Pinpoint the cell where the given text exists, returning its [x, y] midpoint coordinate. 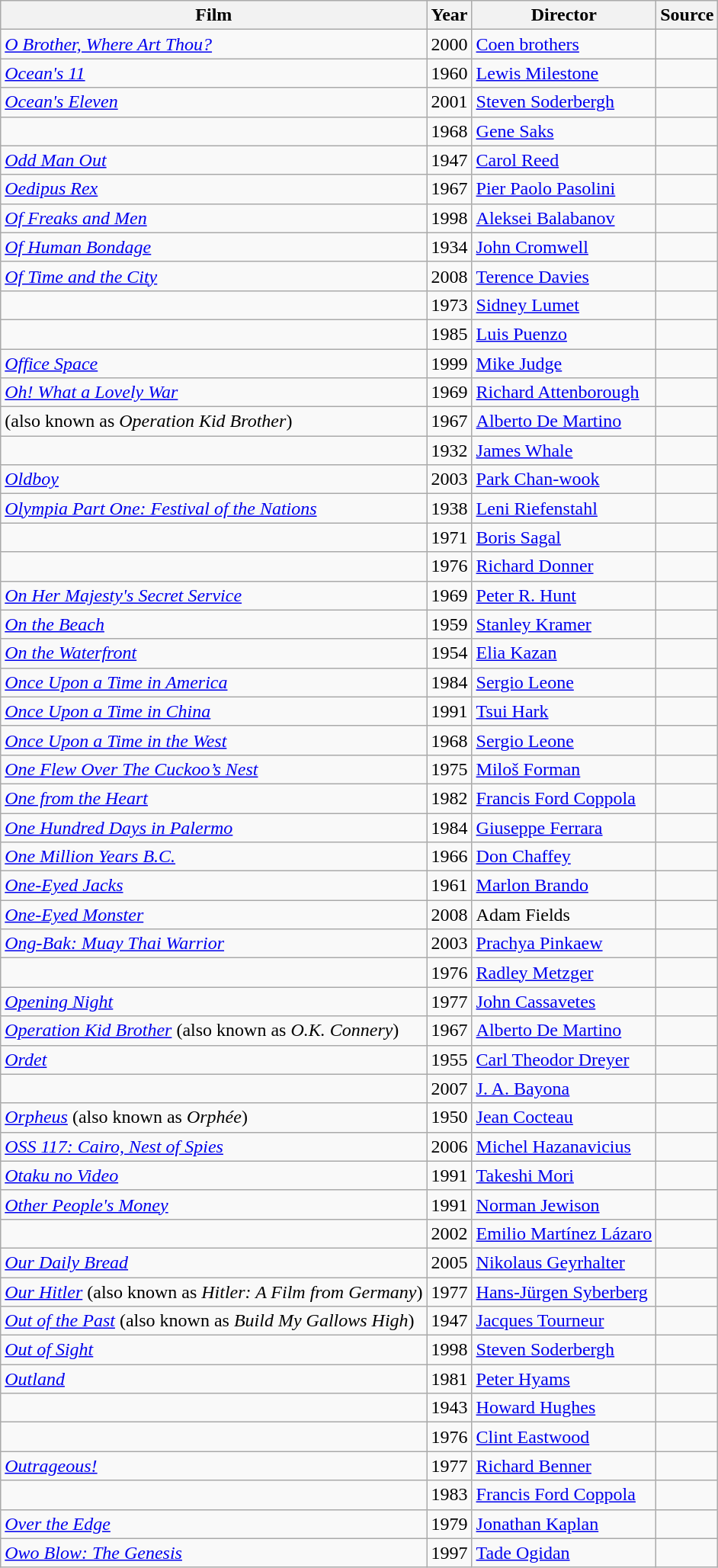
Of Human Bondage [213, 247]
1934 [450, 247]
On Her Majesty's Secret Service [213, 595]
Pier Paolo Pasolini [564, 189]
Adam Fields [564, 915]
Radley Metzger [564, 973]
1938 [450, 508]
1955 [450, 1060]
Source [688, 15]
John Cromwell [564, 247]
Out of Sight [213, 1350]
Director [564, 15]
Aleksei Balabanov [564, 218]
Boris Sagal [564, 537]
1973 [450, 305]
Once Upon a Time in China [213, 711]
Norman Jewison [564, 1204]
1932 [450, 451]
One Hundred Days in Palermo [213, 827]
Of Freaks and Men [213, 218]
Operation Kid Brother (also known as O.K. Connery) [213, 1031]
1979 [450, 1524]
1950 [450, 1117]
Office Space [213, 364]
1943 [450, 1408]
Terence Davies [564, 276]
1983 [450, 1495]
One Million Years B.C. [213, 857]
O Brother, Where Art Thou? [213, 44]
1959 [450, 624]
Our Hitler (also known as Hitler: A Film from Germany) [213, 1292]
1975 [450, 769]
Tsui Hark [564, 711]
Giuseppe Ferrara [564, 827]
Odd Man Out [213, 160]
One from the Heart [213, 798]
On the Beach [213, 624]
Over the Edge [213, 1524]
Miloš Forman [564, 769]
Outland [213, 1379]
Ordet [213, 1060]
1961 [450, 886]
2005 [450, 1262]
Other People's Money [213, 1204]
Coen brothers [564, 44]
Emilio Martínez Lázaro [564, 1233]
Tade Ogidan [564, 1553]
One Flew Over The Cuckoo’s Nest [213, 769]
Our Daily Bread [213, 1262]
Hans-Jürgen Syberberg [564, 1292]
1982 [450, 798]
Lewis Milestone [564, 73]
Howard Hughes [564, 1408]
Peter Hyams [564, 1379]
Oldboy [213, 479]
Richard Donner [564, 566]
1981 [450, 1379]
Jonathan Kaplan [564, 1524]
2000 [450, 44]
Ocean's Eleven [213, 102]
Carl Theodor Dreyer [564, 1060]
1960 [450, 73]
John Cassavetes [564, 1002]
Ocean's 11 [213, 73]
Carol Reed [564, 160]
One-Eyed Jacks [213, 886]
1999 [450, 364]
Otaku no Video [213, 1175]
Owo Blow: The Genesis [213, 1553]
Mike Judge [564, 364]
Elia Kazan [564, 653]
One-Eyed Monster [213, 915]
Peter R. Hunt [564, 595]
2002 [450, 1233]
Once Upon a Time in the West [213, 740]
1966 [450, 857]
Leni Riefenstahl [564, 508]
1997 [450, 1553]
Takeshi Mori [564, 1175]
Once Upon a Time in America [213, 682]
Out of the Past (also known as Build My Gallows High) [213, 1321]
Jean Cocteau [564, 1117]
OSS 117: Cairo, Nest of Spies [213, 1146]
2001 [450, 102]
Olympia Part One: Festival of the Nations [213, 508]
Opening Night [213, 1002]
Gene Saks [564, 131]
Park Chan-wook [564, 479]
James Whale [564, 451]
Richard Attenborough [564, 393]
Oedipus Rex [213, 189]
J. A. Bayona [564, 1089]
(also known as Operation Kid Brother) [213, 422]
Sidney Lumet [564, 305]
Outrageous! [213, 1466]
Marlon Brando [564, 886]
On the Waterfront [213, 653]
Jacques Tourneur [564, 1321]
Stanley Kramer [564, 624]
1985 [450, 334]
Luis Puenzo [564, 334]
1971 [450, 537]
1954 [450, 653]
Ong-Bak: Muay Thai Warrior [213, 944]
2007 [450, 1089]
Of Time and the City [213, 276]
Prachya Pinkaew [564, 944]
Year [450, 15]
Oh! What a Lovely War [213, 393]
Film [213, 15]
Orpheus (also known as Orphée) [213, 1117]
Richard Benner [564, 1466]
Clint Eastwood [564, 1437]
Don Chaffey [564, 857]
2006 [450, 1146]
Nikolaus Geyrhalter [564, 1262]
Michel Hazanavicius [564, 1146]
